Find where the given text appears and provide that cell's center as (x, y) coordinate. 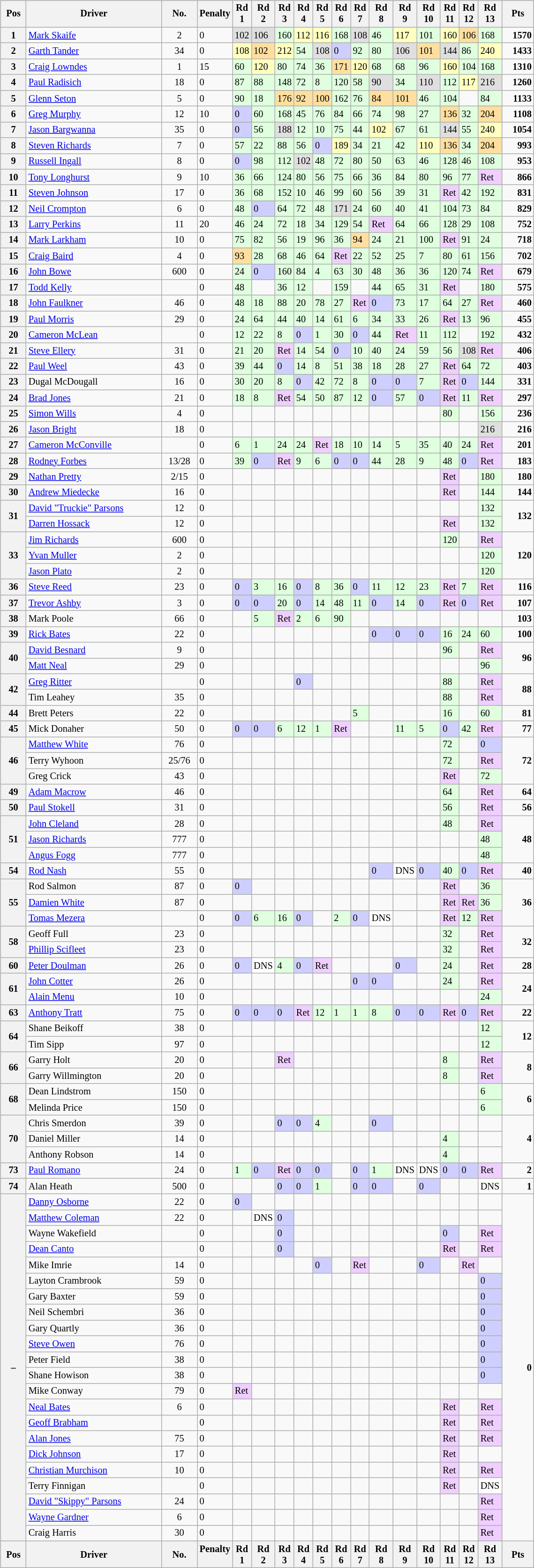
829 (518, 209)
97 (179, 1044)
Gary Quartly (94, 1328)
37 (13, 603)
Andrew Miedecke (94, 492)
189 (341, 146)
866 (518, 177)
David Besnard (94, 650)
Paul Romano (94, 1171)
183 (518, 461)
99 (341, 193)
94 (360, 240)
Daniel Miller (94, 1139)
70 (13, 1139)
Neal Bates (94, 1407)
162 (341, 98)
1108 (518, 114)
David "Skippy" Parsons (94, 1501)
Terry Wyhoon (94, 760)
297 (518, 398)
86 (469, 51)
Rod Nash (94, 871)
460 (518, 303)
432 (518, 335)
2/15 (179, 477)
Steven Richards (94, 146)
1433 (518, 51)
Matthew White (94, 745)
Garry Holt (94, 1060)
81 (518, 713)
John Cleland (94, 824)
Steve Ellery (94, 350)
129 (341, 224)
331 (518, 382)
Wayne Gardner (94, 1517)
Mark Poole (94, 619)
679 (518, 272)
Mike Conway (94, 1391)
236 (518, 414)
Yvan Muller (94, 556)
Neil Schembri (94, 1312)
Layton Crambrook (94, 1281)
Mark Larkham (94, 240)
152 (285, 193)
Greg Murphy (94, 114)
575 (518, 288)
Rick Bates (94, 634)
1054 (518, 130)
John Faulkner (94, 303)
1570 (518, 35)
Shane Howison (94, 1375)
148 (285, 82)
Greg Ritter (94, 682)
Glenn Seton (94, 98)
Alain Menu (94, 997)
Dick Johnson (94, 1454)
91 (469, 240)
– (13, 1367)
718 (518, 240)
124 (285, 177)
Paul Stokell (94, 808)
Alan Heath (94, 1186)
752 (518, 224)
John Cotter (94, 981)
Geoff Full (94, 934)
Paul Radisich (94, 82)
Larry Perkins (94, 224)
Shane Beikoff (94, 1029)
Wayne Wakefield (94, 1234)
Tomas Mezera (94, 918)
Chris Smerdon (94, 1123)
25/76 (179, 760)
406 (518, 350)
Paul Weel (94, 366)
Dugal McDougall (94, 382)
212 (285, 51)
93 (242, 256)
Greg Crick (94, 776)
Cameron McLean (94, 335)
79 (179, 1391)
Brett Peters (94, 713)
953 (518, 162)
Jason Bright (94, 430)
1310 (518, 67)
Todd Kelly (94, 288)
David "Truckie" Parsons (94, 508)
Brad Jones (94, 398)
500 (179, 1186)
13/28 (179, 461)
Craig Lowndes (94, 67)
Dean Lindstrom (94, 1092)
Peter Doulman (94, 966)
65 (405, 288)
Anthony Tratt (94, 1013)
107 (518, 603)
67 (405, 130)
Jim Richards (94, 540)
Tim Sipp (94, 1044)
Anthony Robson (94, 1155)
993 (518, 146)
Matt Neal (94, 666)
Jason Richards (94, 840)
52 (381, 256)
Danny Osborne (94, 1202)
Steve Reed (94, 587)
49 (13, 792)
Rod Salmon (94, 887)
455 (518, 319)
Steve Owen (94, 1344)
Craig Harris (94, 1533)
Geoff Brabham (94, 1423)
Paul Morris (94, 319)
Matthew Coleman (94, 1218)
Terry Finnigan (94, 1486)
Jason Bargwanna (94, 130)
1133 (518, 98)
78 (322, 303)
Russell Ingall (94, 162)
Peter Field (94, 1360)
159 (341, 288)
Christian Murchison (94, 1470)
176 (285, 98)
Trevor Ashby (94, 603)
Garry Willmington (94, 1076)
Tim Leahey (94, 698)
Tony Longhurst (94, 177)
702 (518, 256)
Angus Fogg (94, 855)
201 (518, 445)
Dean Canto (94, 1249)
403 (518, 366)
41 (429, 209)
Nathan Pretty (94, 477)
Neil Crompton (94, 209)
Melinda Price (94, 1107)
Gary Baxter (94, 1297)
Phillip Scifleet (94, 950)
Adam Macrow (94, 792)
Damien White (94, 902)
Alan Jones (94, 1439)
Cameron McConville (94, 445)
188 (285, 130)
Mick Donaher (94, 729)
Darren Hossack (94, 524)
Simon Wills (94, 414)
1260 (518, 82)
Steven Johnson (94, 193)
Mike Imrie (94, 1265)
Craig Baird (94, 256)
Mark Skaife (94, 35)
831 (518, 193)
Rodney Forbes (94, 461)
103 (518, 619)
82 (263, 240)
Garth Tander (94, 51)
John Bowe (94, 272)
Jason Plato (94, 572)
